Find where the given text appears and provide that cell's center as (X, Y) coordinate. 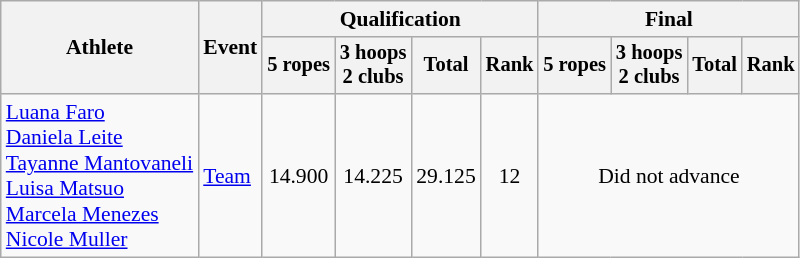
Athlete (100, 48)
Qualification (400, 19)
Team (230, 176)
12 (510, 176)
Luana FaroDaniela LeiteTayanne MantovaneliLuisa MatsuoMarcela MenezesNicole Muller (100, 176)
14.900 (298, 176)
Event (230, 48)
Did not advance (668, 176)
14.225 (373, 176)
29.125 (446, 176)
Final (668, 19)
